Locate the cell with the specified text and output its [x, y] center coordinate. 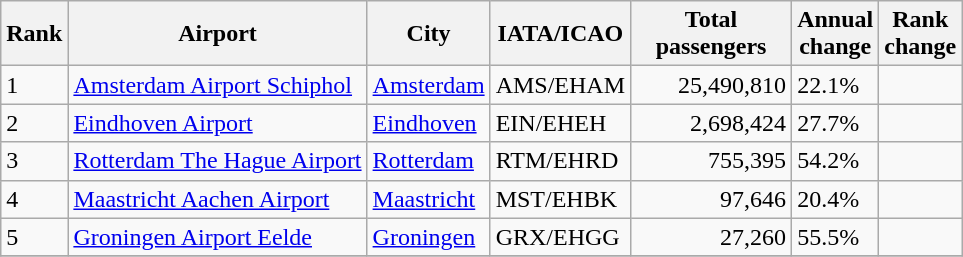
755,395 [712, 161]
EIN/EHEH [560, 123]
Maastricht Aachen Airport [218, 199]
Annualchange [836, 34]
Rank [34, 34]
Rotterdam [428, 161]
27,260 [712, 237]
55.5% [836, 237]
22.1% [836, 85]
Airport [218, 34]
Groningen [428, 237]
25,490,810 [712, 85]
5 [34, 237]
IATA/ICAO [560, 34]
City [428, 34]
Eindhoven Airport [218, 123]
Rotterdam The Hague Airport [218, 161]
97,646 [712, 199]
2,698,424 [712, 123]
Totalpassengers [712, 34]
Groningen Airport Eelde [218, 237]
MST/EHBK [560, 199]
3 [34, 161]
Amsterdam Airport Schiphol [218, 85]
Eindhoven [428, 123]
27.7% [836, 123]
20.4% [836, 199]
AMS/EHAM [560, 85]
54.2% [836, 161]
GRX/EHGG [560, 237]
4 [34, 199]
1 [34, 85]
RTM/EHRD [560, 161]
2 [34, 123]
Rankchange [920, 34]
Amsterdam [428, 85]
Maastricht [428, 199]
